Output the (X, Y) coordinate of the center of the cell containing the given text.  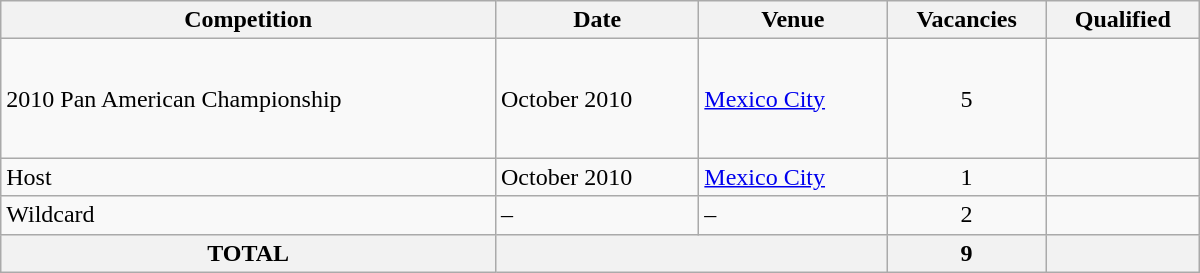
1 (966, 177)
Wildcard (248, 215)
Host (248, 177)
2 (966, 215)
Venue (793, 20)
9 (966, 253)
TOTAL (248, 253)
2010 Pan American Championship (248, 98)
Vacancies (966, 20)
Date (596, 20)
5 (966, 98)
Competition (248, 20)
Qualified (1122, 20)
